Return the (x, y) coordinate for the center point of the cell that contains the specified text.  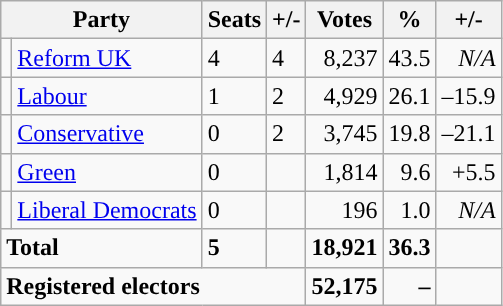
36.3 (410, 248)
Liberal Democrats (107, 210)
Labour (107, 96)
18,921 (344, 248)
43.5 (410, 58)
– (410, 286)
1.0 (410, 210)
5 (234, 248)
4,929 (344, 96)
+5.5 (468, 172)
52,175 (344, 286)
Party (102, 20)
Green (107, 172)
Conservative (107, 134)
26.1 (410, 96)
–15.9 (468, 96)
Total (102, 248)
Votes (344, 20)
–21.1 (468, 134)
19.8 (410, 134)
% (410, 20)
3,745 (344, 134)
Reform UK (107, 58)
8,237 (344, 58)
Registered electors (154, 286)
9.6 (410, 172)
196 (344, 210)
Seats (234, 20)
1,814 (344, 172)
1 (234, 96)
